Provide the (x, y) coordinate of the cell's center where the given text is located.  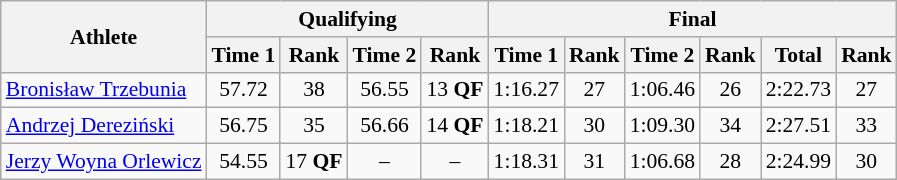
1:06.68 (662, 162)
1:18.21 (526, 126)
Athlete (104, 36)
14 QF (454, 126)
Andrzej Dereziński (104, 126)
31 (594, 162)
1:09.30 (662, 126)
38 (314, 90)
26 (730, 90)
Bronisław Trzebunia (104, 90)
1:06.46 (662, 90)
Qualifying (348, 19)
35 (314, 126)
57.72 (244, 90)
17 QF (314, 162)
28 (730, 162)
1:16.27 (526, 90)
13 QF (454, 90)
54.55 (244, 162)
56.55 (385, 90)
2:24.99 (798, 162)
2:22.73 (798, 90)
34 (730, 126)
Total (798, 55)
Final (693, 19)
56.75 (244, 126)
1:18.31 (526, 162)
Jerzy Woyna Orlewicz (104, 162)
33 (866, 126)
56.66 (385, 126)
2:27.51 (798, 126)
